Scan for the cell matching the given text and deliver its (x, y) coordinate at center. 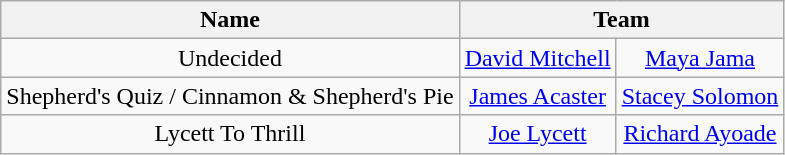
Joe Lycett (538, 134)
David Mitchell (538, 58)
Lycett To Thrill (230, 134)
Maya Jama (700, 58)
Name (230, 20)
Shepherd's Quiz / Cinnamon & Shepherd's Pie (230, 96)
Team (622, 20)
Stacey Solomon (700, 96)
Richard Ayoade (700, 134)
James Acaster (538, 96)
Undecided (230, 58)
